For the text-containing cell, return its midpoint in (X, Y) coordinate format. 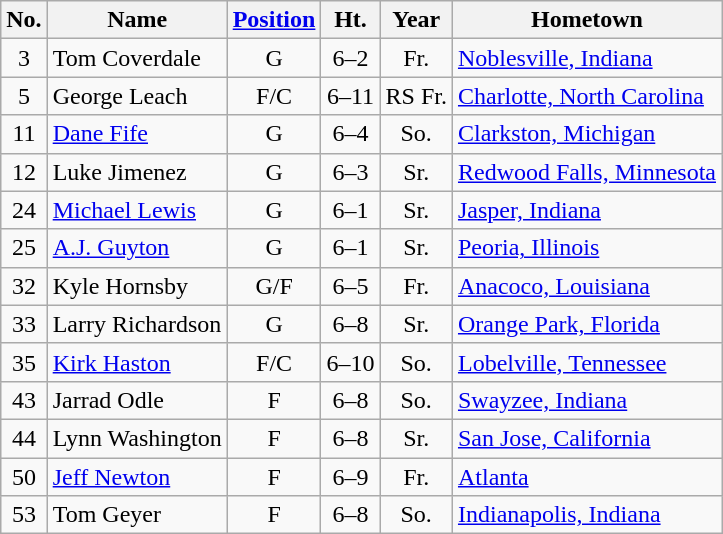
24 (24, 210)
44 (24, 438)
Larry Richardson (137, 324)
Anacoco, Louisiana (586, 286)
Swayzee, Indiana (586, 400)
San Jose, California (586, 438)
Jasper, Indiana (586, 210)
Jarrad Odle (137, 400)
Kyle Hornsby (137, 286)
Noblesville, Indiana (586, 58)
Jeff Newton (137, 477)
6–9 (350, 477)
G/F (274, 286)
Name (137, 20)
6–2 (350, 58)
25 (24, 248)
3 (24, 58)
Dane Fife (137, 134)
No. (24, 20)
Clarkston, Michigan (586, 134)
43 (24, 400)
Charlotte, North Carolina (586, 96)
Kirk Haston (137, 362)
A.J. Guyton (137, 248)
Luke Jimenez (137, 172)
Michael Lewis (137, 210)
Peoria, Illinois (586, 248)
RS Fr. (416, 96)
Tom Geyer (137, 515)
Lobelville, Tennessee (586, 362)
Tom Coverdale (137, 58)
6–10 (350, 362)
6–3 (350, 172)
6–11 (350, 96)
Hometown (586, 20)
6–5 (350, 286)
12 (24, 172)
5 (24, 96)
11 (24, 134)
Redwood Falls, Minnesota (586, 172)
32 (24, 286)
6–4 (350, 134)
Indianapolis, Indiana (586, 515)
George Leach (137, 96)
53 (24, 515)
Ht. (350, 20)
33 (24, 324)
50 (24, 477)
Position (274, 20)
Lynn Washington (137, 438)
Atlanta (586, 477)
Year (416, 20)
35 (24, 362)
Orange Park, Florida (586, 324)
